Capture the cell that displays the provided text and extract its [x, y] central coordinate. 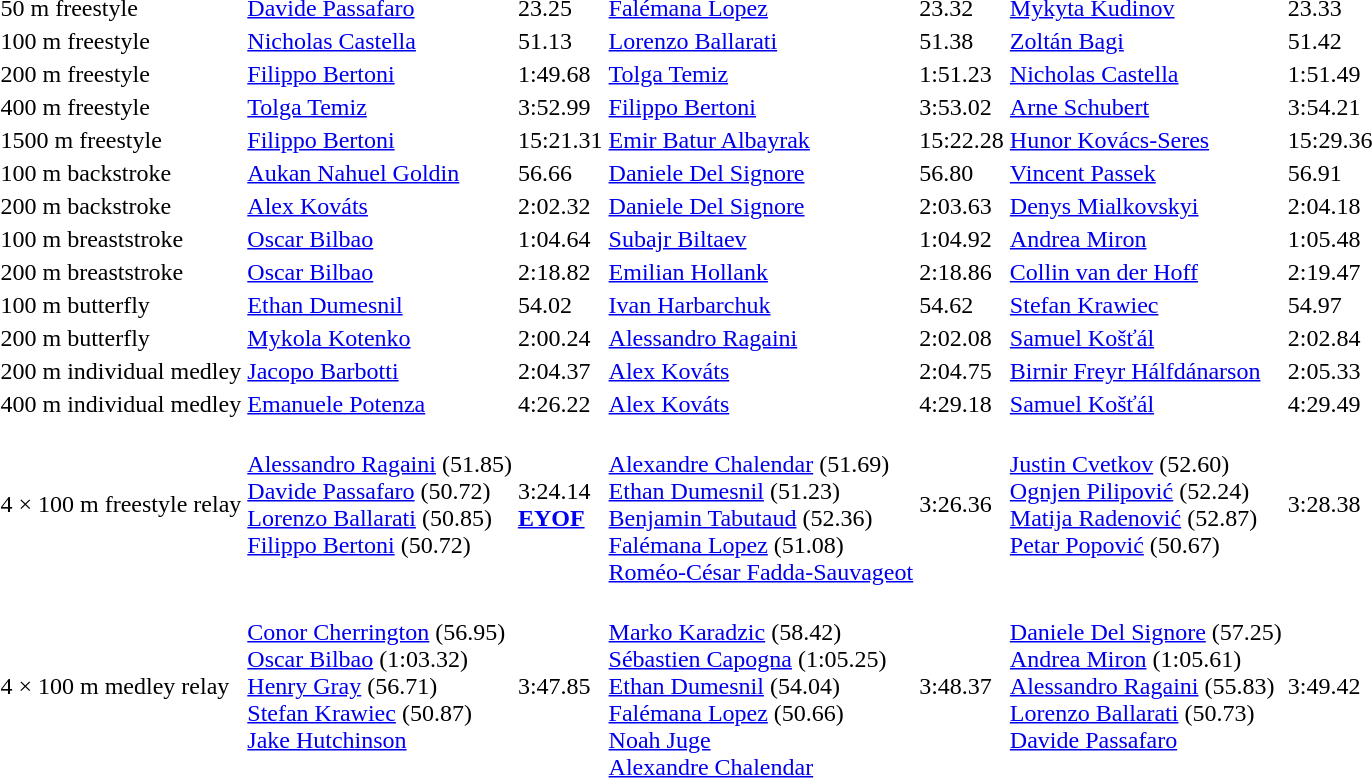
Birnir Freyr Hálfdánarson [1146, 371]
Ethan Dumesnil [380, 305]
1:51.23 [962, 74]
54.62 [962, 305]
2:03.63 [962, 206]
56.66 [560, 173]
Collin van der Hoff [1146, 272]
54.02 [560, 305]
Hunor Kovács-Seres [1146, 140]
Stefan Krawiec [1146, 305]
Alexandre Chalendar (51.69)Ethan Dumesnil (51.23)Benjamin Tabutaud (52.36)Falémana Lopez (51.08)Roméo-César Fadda-Sauvageot [761, 504]
3:26.36 [962, 504]
2:04.75 [962, 371]
2:02.32 [560, 206]
Jacopo Barbotti [380, 371]
51.38 [962, 41]
2:18.86 [962, 272]
Emir Batur Albayrak [761, 140]
3:24.14EYOF [560, 504]
Alessandro Ragaini [761, 338]
51.13 [560, 41]
Vincent Passek [1146, 173]
3:53.02 [962, 107]
1:04.92 [962, 239]
Lorenzo Ballarati [761, 41]
Emilian Hollank [761, 272]
Zoltán Bagi [1146, 41]
Andrea Miron [1146, 239]
Justin Cvetkov (52.60)Ognjen Pilipović (52.24)Matija Radenović (52.87)Petar Popović (50.67) [1146, 504]
1:04.64 [560, 239]
Aukan Nahuel Goldin [380, 173]
Emanuele Potenza [380, 404]
Arne Schubert [1146, 107]
Denys Mialkovskyi [1146, 206]
2:00.24 [560, 338]
2:02.08 [962, 338]
4:26.22 [560, 404]
2:04.37 [560, 371]
Subajr Biltaev [761, 239]
15:22.28 [962, 140]
15:21.31 [560, 140]
1:49.68 [560, 74]
Alessandro Ragaini (51.85)Davide Passafaro (50.72)Lorenzo Ballarati (50.85)Filippo Bertoni (50.72) [380, 504]
2:18.82 [560, 272]
Ivan Harbarchuk [761, 305]
4:29.18 [962, 404]
56.80 [962, 173]
Mykola Kotenko [380, 338]
3:52.99 [560, 107]
